Detect which cell encompasses the target text, then output its [x, y] center coordinate. 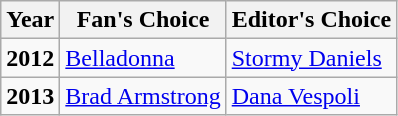
Fan's Choice [143, 20]
2013 [30, 96]
2012 [30, 58]
Stormy Daniels [311, 58]
Editor's Choice [311, 20]
Dana Vespoli [311, 96]
Year [30, 20]
Belladonna [143, 58]
Brad Armstrong [143, 96]
